Extract the [x, y] coordinate from the center of the cell holding the provided text.  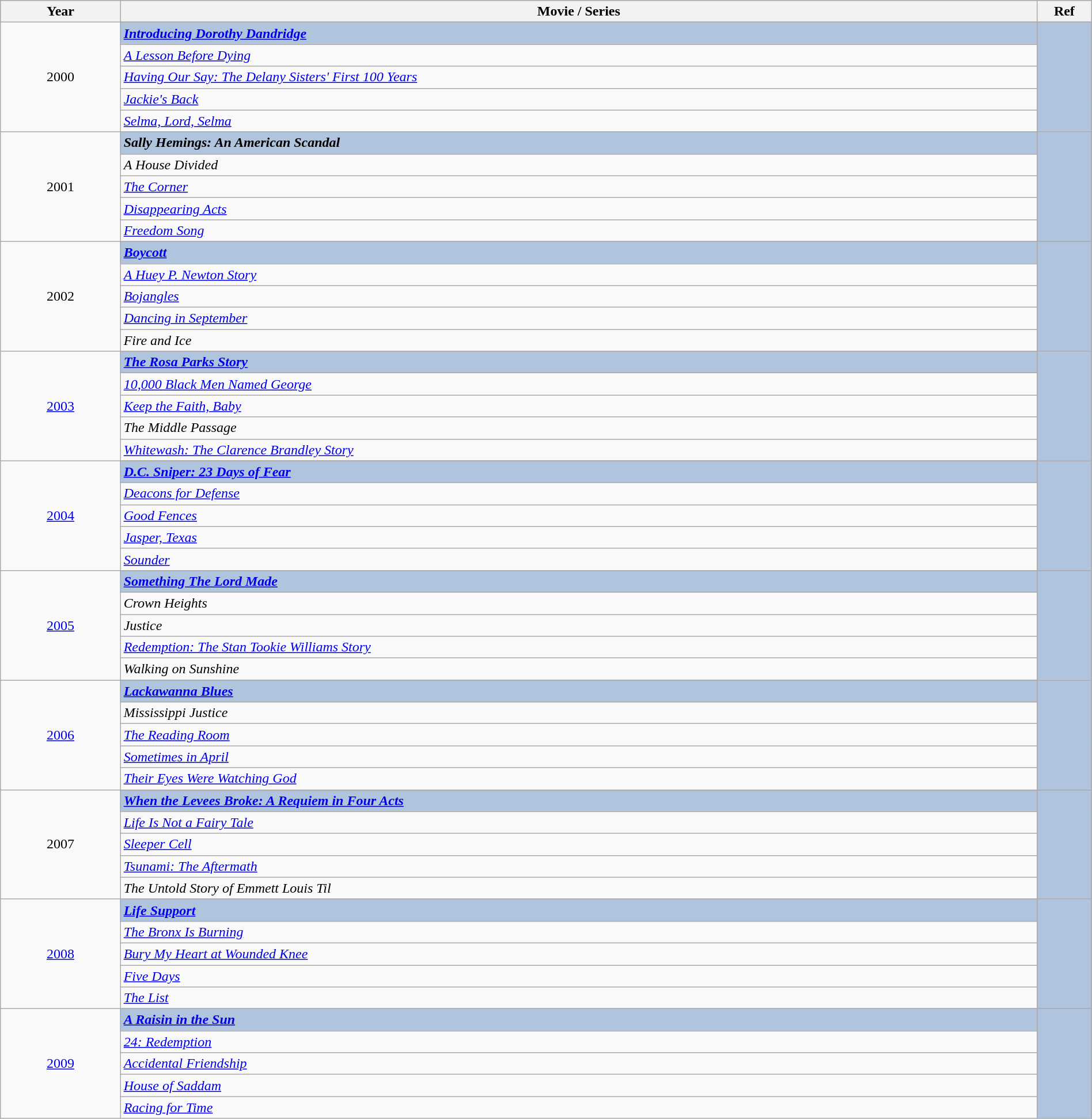
2007 [60, 844]
2006 [60, 735]
2008 [60, 954]
A Huey P. Newton Story [578, 275]
A House Divided [578, 165]
Boycott [578, 252]
Bojangles [578, 297]
Freedom Song [578, 230]
Disappearing Acts [578, 208]
A Raisin in the Sun [578, 1020]
Jackie's Back [578, 99]
When the Levees Broke: A Requiem in Four Acts [578, 801]
The Middle Passage [578, 428]
Jasper, Texas [578, 537]
Keep the Faith, Baby [578, 406]
Crown Heights [578, 603]
Something The Lord Made [578, 581]
Mississippi Justice [578, 713]
Lackawanna Blues [578, 691]
Year [60, 12]
D.C. Sniper: 23 Days of Fear [578, 472]
Racing for Time [578, 1107]
Five Days [578, 976]
2004 [60, 515]
House of Saddam [578, 1086]
Having Our Say: The Delany Sisters' First 100 Years [578, 77]
Sounder [578, 559]
Whitewash: The Clarence Brandley Story [578, 450]
Sometimes in April [578, 757]
The Bronx Is Burning [578, 932]
Deacons for Defense [578, 494]
2003 [60, 406]
The List [578, 998]
Accidental Friendship [578, 1064]
Tsunami: The Aftermath [578, 866]
10,000 Black Men Named George [578, 384]
Walking on Sunshine [578, 669]
Justice [578, 625]
A Lesson Before Dying [578, 55]
Redemption: The Stan Tookie Williams Story [578, 647]
Life Is Not a Fairy Tale [578, 822]
2000 [60, 77]
The Untold Story of Emmett Louis Til [578, 888]
2005 [60, 625]
2009 [60, 1064]
The Corner [578, 187]
Bury My Heart at Wounded Knee [578, 954]
Sleeper Cell [578, 844]
The Rosa Parks Story [578, 362]
Selma, Lord, Selma [578, 121]
The Reading Room [578, 735]
Introducing Dorothy Dandridge [578, 33]
24: Redemption [578, 1042]
Good Fences [578, 515]
Dancing in September [578, 318]
Ref [1064, 12]
Sally Hemings: An American Scandal [578, 143]
Movie / Series [578, 12]
Life Support [578, 910]
Fire and Ice [578, 340]
2001 [60, 187]
2002 [60, 296]
Their Eyes Were Watching God [578, 779]
